Locate the cell with the specified text and output its (x, y) center coordinate. 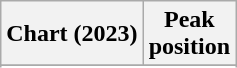
Chart (2023) (72, 34)
Peakposition (189, 34)
